Identify which cell holds the provided text, then report its (X, Y) central coordinate. 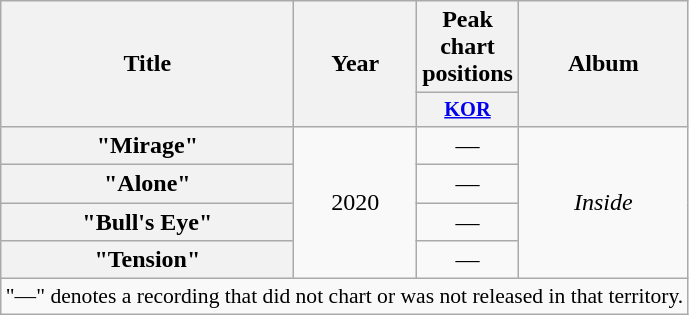
Title (148, 64)
"Tension" (148, 260)
Year (356, 64)
"Bull's Eye" (148, 222)
Album (603, 64)
KOR (468, 110)
"—" denotes a recording that did not chart or was not released in that territory. (345, 297)
"Mirage" (148, 145)
Inside (603, 202)
Peak chart positions (468, 47)
"Alone" (148, 184)
2020 (356, 202)
